Output the (x, y) coordinate of the center of the cell containing the given text.  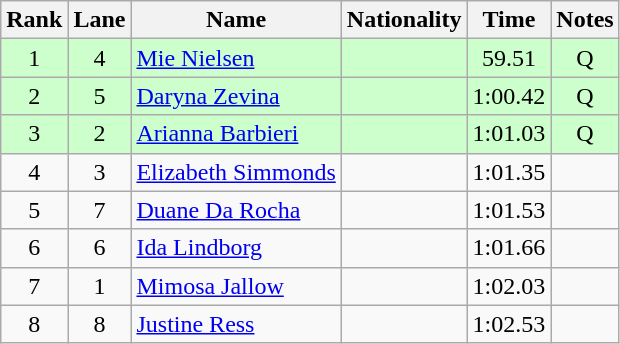
1:02.53 (509, 324)
Elizabeth Simmonds (236, 172)
Name (236, 20)
59.51 (509, 58)
Arianna Barbieri (236, 134)
1:00.42 (509, 96)
Justine Ress (236, 324)
Notes (585, 20)
Mimosa Jallow (236, 286)
Lane (100, 20)
1:01.53 (509, 210)
Rank (34, 20)
Ida Lindborg (236, 248)
Duane Da Rocha (236, 210)
Nationality (404, 20)
1:02.03 (509, 286)
1:01.66 (509, 248)
Daryna Zevina (236, 96)
1:01.35 (509, 172)
1:01.03 (509, 134)
Time (509, 20)
Mie Nielsen (236, 58)
